Search for the cell housing the specified text and yield its [X, Y] center coordinate. 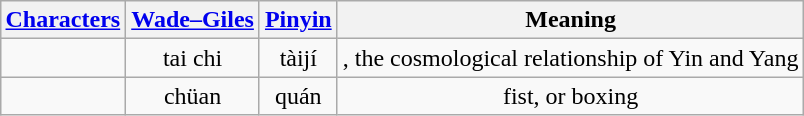
Wade–Giles [193, 20]
Pinyin [298, 20]
, the cosmological relationship of Yin and Yang [570, 58]
fist, or boxing [570, 96]
Meaning [570, 20]
tàijí [298, 58]
tai chi [193, 58]
chüan [193, 96]
Characters [63, 20]
quán [298, 96]
